From the cell containing the given text, extract its center point as (x, y) coordinate. 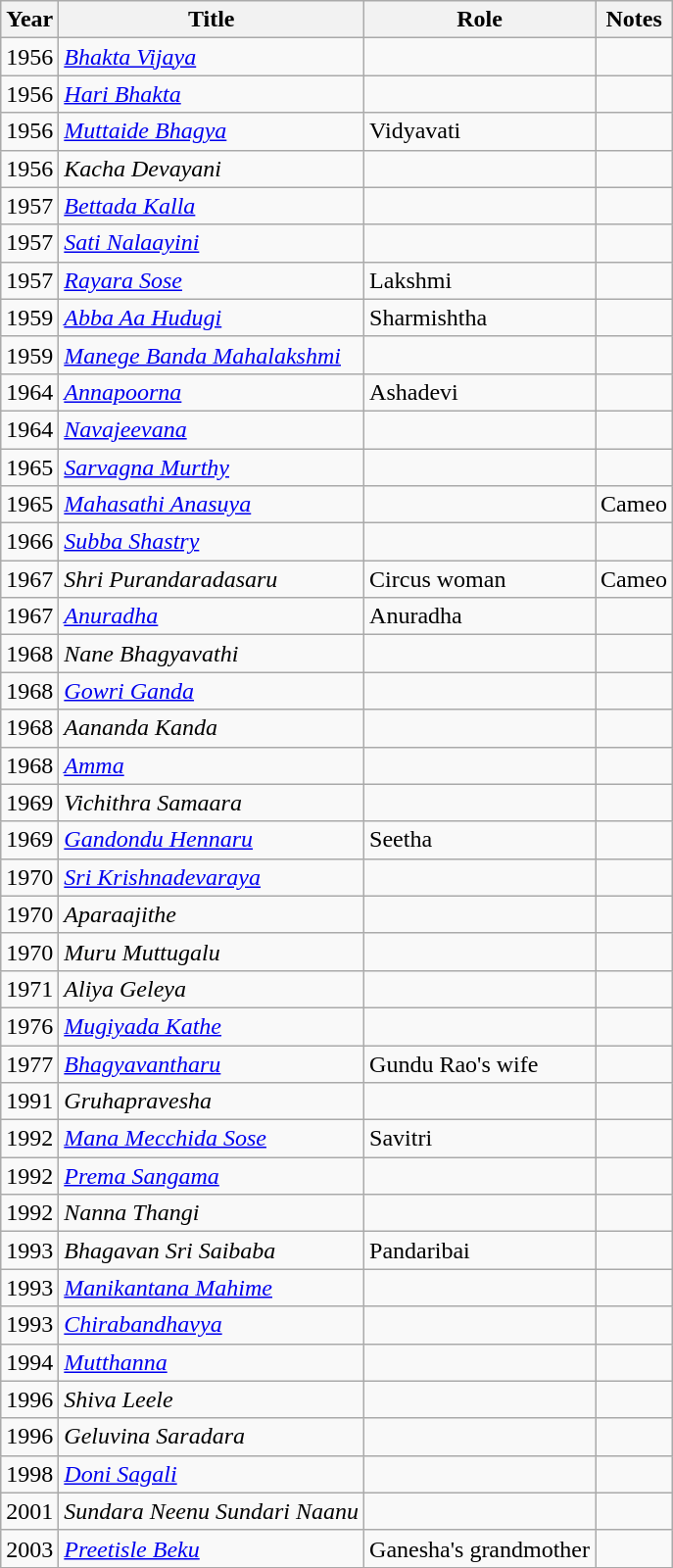
2003 (29, 1548)
Hari Bhakta (212, 94)
Abba Aa Hudugi (212, 318)
Bhakta Vijaya (212, 57)
Sati Nalaayini (212, 243)
Kacha Devayani (212, 169)
Bettada Kalla (212, 206)
Gundu Rao's wife (480, 1063)
Sundara Neenu Sundari Naanu (212, 1511)
Rayara Sose (212, 280)
Circus woman (480, 579)
1991 (29, 1102)
Notes (635, 20)
1971 (29, 989)
Role (480, 20)
Muttaide Bhagya (212, 131)
Gandondu Hennaru (212, 840)
Aparaajithe (212, 914)
Mugiyada Kathe (212, 1026)
Sri Krishnadevaraya (212, 877)
Preetisle Beku (212, 1548)
Sarvagna Murthy (212, 467)
1976 (29, 1026)
Mutthanna (212, 1362)
Muru Muttugalu (212, 952)
Geluvina Saradara (212, 1437)
Gruhapravesha (212, 1102)
1977 (29, 1063)
Manege Banda Mahalakshmi (212, 355)
Chirabandhavya (212, 1325)
Pandaribai (480, 1250)
Subba Shastry (212, 542)
Aliya Geleya (212, 989)
Lakshmi (480, 280)
Vichithra Samaara (212, 803)
Vidyavati (480, 131)
Mana Mecchida Sose (212, 1139)
Nanna Thangi (212, 1213)
Shiva Leele (212, 1399)
Gowri Ganda (212, 691)
Bhagavan Sri Saibaba (212, 1250)
Aananda Kanda (212, 728)
Shri Purandaradasaru (212, 579)
Year (29, 20)
1994 (29, 1362)
Ashadevi (480, 392)
Doni Sagali (212, 1474)
Seetha (480, 840)
Bhagyavantharu (212, 1063)
Annapoorna (212, 392)
Mahasathi Anasuya (212, 505)
Prema Sangama (212, 1176)
Amma (212, 765)
1998 (29, 1474)
Title (212, 20)
2001 (29, 1511)
Navajeevana (212, 429)
Ganesha's grandmother (480, 1548)
1966 (29, 542)
Savitri (480, 1139)
Manikantana Mahime (212, 1288)
Sharmishtha (480, 318)
Nane Bhagyavathi (212, 654)
